Locate the cell with the specified text and output its (x, y) center coordinate. 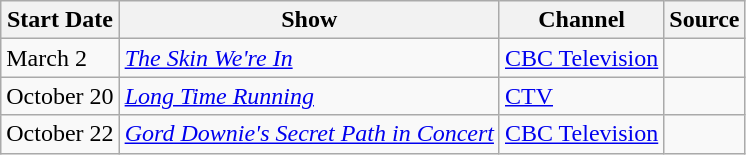
CTV (581, 96)
Source (704, 20)
October 20 (60, 96)
Show (309, 20)
Long Time Running (309, 96)
The Skin We're In (309, 58)
Channel (581, 20)
Start Date (60, 20)
Gord Downie's Secret Path in Concert (309, 134)
March 2 (60, 58)
October 22 (60, 134)
